Locate the cell with the specified text and output its [X, Y] center coordinate. 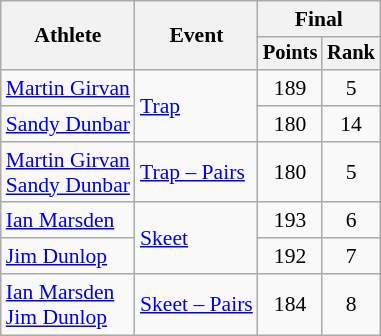
Final [319, 19]
189 [290, 88]
Trap [196, 106]
Trap – Pairs [196, 172]
7 [351, 256]
Ian MarsdenJim Dunlop [68, 304]
8 [351, 304]
Sandy Dunbar [68, 124]
Martin Girvan [68, 88]
Event [196, 36]
Skeet [196, 238]
193 [290, 221]
Points [290, 54]
Rank [351, 54]
184 [290, 304]
Jim Dunlop [68, 256]
14 [351, 124]
Skeet – Pairs [196, 304]
Athlete [68, 36]
Ian Marsden [68, 221]
192 [290, 256]
Martin GirvanSandy Dunbar [68, 172]
6 [351, 221]
